Locate the cell with the specified text and output its [x, y] center coordinate. 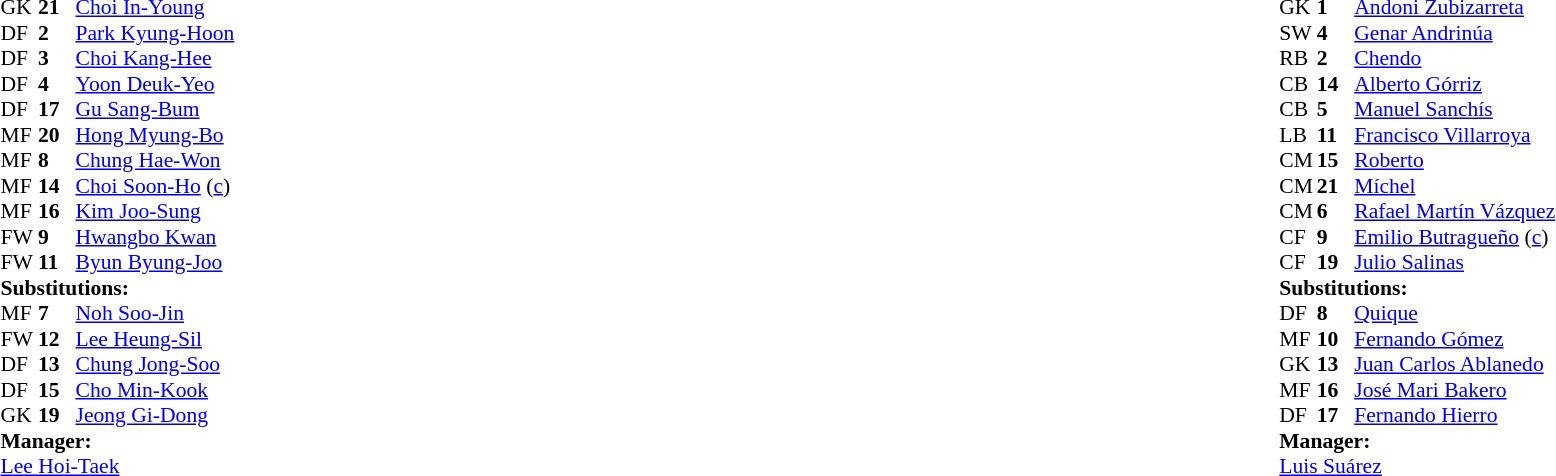
Roberto [1454, 161]
SW [1298, 33]
Hwangbo Kwan [156, 237]
Noh Soo-Jin [156, 313]
20 [57, 135]
Míchel [1454, 186]
Quique [1454, 313]
Fernando Gómez [1454, 339]
3 [57, 59]
Fernando Hierro [1454, 415]
Julio Salinas [1454, 263]
Park Kyung-Hoon [156, 33]
Francisco Villarroya [1454, 135]
Choi Soon-Ho (c) [156, 186]
LB [1298, 135]
Kim Joo-Sung [156, 211]
Chung Jong-Soo [156, 365]
Cho Min-Kook [156, 390]
5 [1336, 109]
Emilio Butragueño (c) [1454, 237]
Gu Sang-Bum [156, 109]
Choi Kang-Hee [156, 59]
10 [1336, 339]
José Mari Bakero [1454, 390]
Yoon Deuk-Yeo [156, 84]
Chendo [1454, 59]
Byun Byung-Joo [156, 263]
Genar Andrinúa [1454, 33]
Juan Carlos Ablanedo [1454, 365]
21 [1336, 186]
Rafael Martín Vázquez [1454, 211]
RB [1298, 59]
Alberto Górriz [1454, 84]
7 [57, 313]
12 [57, 339]
6 [1336, 211]
Hong Myung-Bo [156, 135]
Manuel Sanchís [1454, 109]
Jeong Gi-Dong [156, 415]
Lee Heung-Sil [156, 339]
Chung Hae-Won [156, 161]
